From the cell containing the given text, extract its center point as (X, Y) coordinate. 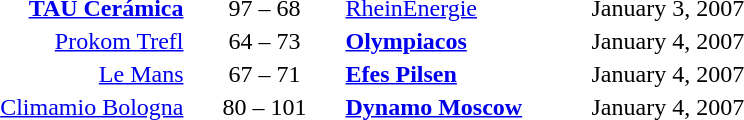
Olympiacos (466, 41)
Efes Pilsen (466, 74)
64 – 73 (264, 41)
67 – 71 (264, 74)
